From the cell containing the given text, extract its center point as [x, y] coordinate. 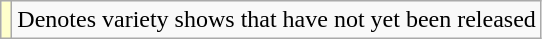
Denotes variety shows that have not yet been released [277, 20]
